Pinpoint the cell where the given text exists, returning its (X, Y) midpoint coordinate. 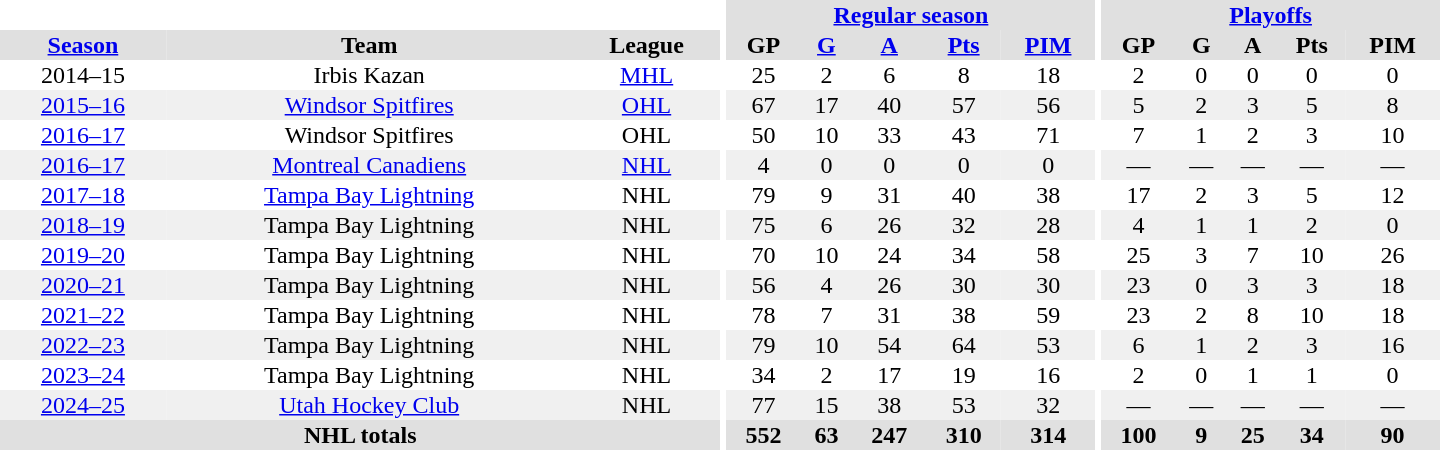
2021–22 (83, 315)
Playoffs (1270, 15)
314 (1048, 435)
50 (763, 135)
552 (763, 435)
2014–15 (83, 75)
78 (763, 315)
75 (763, 225)
24 (889, 255)
247 (889, 435)
2020–21 (83, 285)
71 (1048, 135)
Montreal Canadiens (370, 165)
Regular season (910, 15)
54 (889, 345)
2018–19 (83, 225)
19 (963, 375)
Team (370, 45)
2017–18 (83, 195)
2024–25 (83, 405)
100 (1138, 435)
NHL totals (360, 435)
MHL (647, 75)
43 (963, 135)
2023–24 (83, 375)
2022–23 (83, 345)
70 (763, 255)
2015–16 (83, 105)
Season (83, 45)
28 (1048, 225)
90 (1392, 435)
67 (763, 105)
33 (889, 135)
310 (963, 435)
League (647, 45)
64 (963, 345)
57 (963, 105)
Utah Hockey Club (370, 405)
58 (1048, 255)
Irbis Kazan (370, 75)
15 (826, 405)
63 (826, 435)
2019–20 (83, 255)
59 (1048, 315)
12 (1392, 195)
77 (763, 405)
